For the text-containing cell, return its midpoint in (x, y) coordinate format. 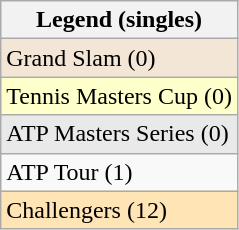
Legend (singles) (120, 20)
ATP Masters Series (0) (120, 134)
ATP Tour (1) (120, 172)
Tennis Masters Cup (0) (120, 96)
Challengers (12) (120, 210)
Grand Slam (0) (120, 58)
